Return [X, Y] of the center of cell containing provided text 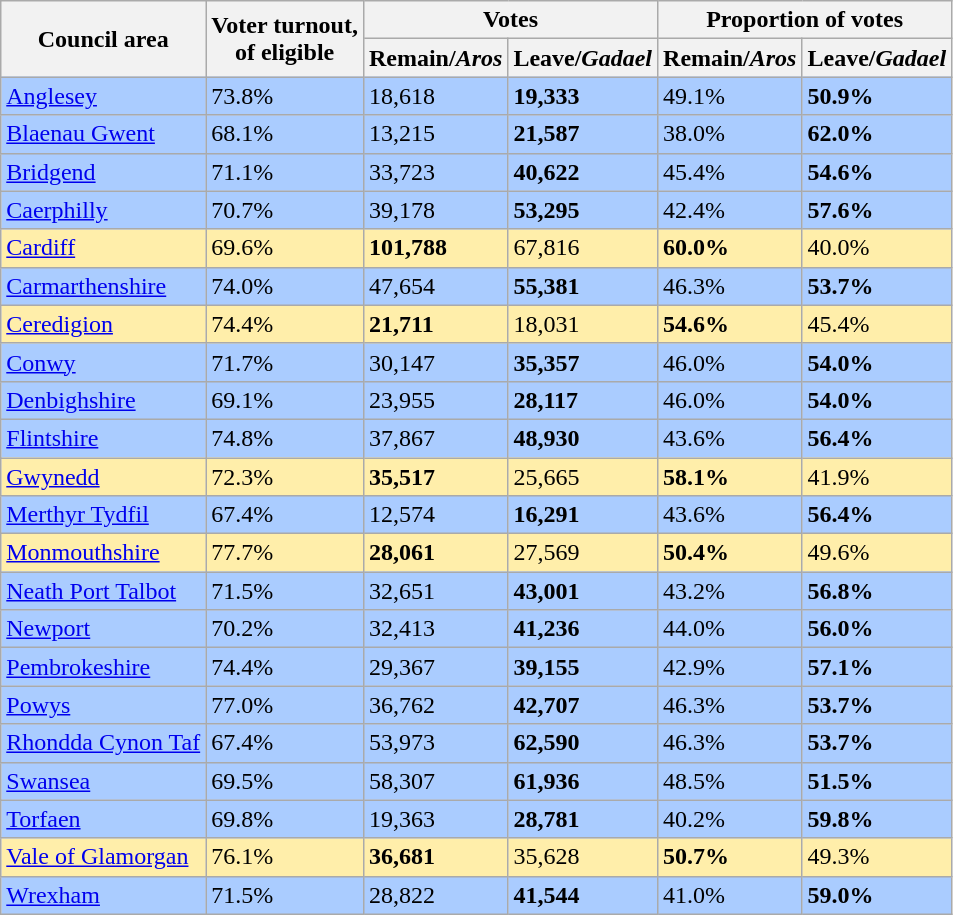
41,236 [583, 629]
25,665 [583, 477]
19,363 [435, 819]
73.8% [285, 96]
Carmarthenshire [104, 286]
Powys [104, 705]
Blaenau Gwent [104, 134]
Torfaen [104, 819]
42.9% [730, 667]
58.1% [730, 477]
53,973 [435, 743]
59.0% [877, 895]
42,707 [583, 705]
70.2% [285, 629]
32,651 [435, 591]
35,517 [435, 477]
30,147 [435, 362]
74.0% [285, 286]
18,031 [583, 324]
38.0% [730, 134]
28,117 [583, 400]
Conwy [104, 362]
60.0% [730, 248]
Swansea [104, 781]
Proportion of votes [805, 20]
59.8% [877, 819]
Bridgend [104, 172]
Pembrokeshire [104, 667]
50.9% [877, 96]
Gwynedd [104, 477]
37,867 [435, 438]
77.7% [285, 553]
40,622 [583, 172]
18,618 [435, 96]
27,569 [583, 553]
57.1% [877, 667]
Council area [104, 39]
23,955 [435, 400]
69.8% [285, 819]
29,367 [435, 667]
71.7% [285, 362]
Cardiff [104, 248]
41.0% [730, 895]
28,781 [583, 819]
Wrexham [104, 895]
32,413 [435, 629]
69.1% [285, 400]
Ceredigion [104, 324]
21,587 [583, 134]
71.1% [285, 172]
53,295 [583, 210]
51.5% [877, 781]
35,357 [583, 362]
61,936 [583, 781]
49.1% [730, 96]
35,628 [583, 857]
57.6% [877, 210]
62.0% [877, 134]
49.6% [877, 553]
56.0% [877, 629]
Anglesey [104, 96]
47,654 [435, 286]
76.1% [285, 857]
Monmouthshire [104, 553]
77.0% [285, 705]
72.3% [285, 477]
56.8% [877, 591]
43.2% [730, 591]
Caerphilly [104, 210]
36,762 [435, 705]
19,333 [583, 96]
33,723 [435, 172]
55,381 [583, 286]
50.7% [730, 857]
Merthyr Tydfil [104, 515]
40.2% [730, 819]
50.4% [730, 553]
Rhondda Cynon Taf [104, 743]
39,178 [435, 210]
16,291 [583, 515]
42.4% [730, 210]
48.5% [730, 781]
67,816 [583, 248]
28,822 [435, 895]
68.1% [285, 134]
70.7% [285, 210]
Flintshire [104, 438]
28,061 [435, 553]
13,215 [435, 134]
Voter turnout,of eligible [285, 39]
101,788 [435, 248]
43,001 [583, 591]
Newport [104, 629]
36,681 [435, 857]
74.8% [285, 438]
69.5% [285, 781]
69.6% [285, 248]
41.9% [877, 477]
58,307 [435, 781]
Denbighshire [104, 400]
Neath Port Talbot [104, 591]
40.0% [877, 248]
62,590 [583, 743]
Vale of Glamorgan [104, 857]
44.0% [730, 629]
48,930 [583, 438]
Votes [510, 20]
39,155 [583, 667]
41,544 [583, 895]
21,711 [435, 324]
12,574 [435, 515]
49.3% [877, 857]
